From the cell containing the given text, extract its center point as (x, y) coordinate. 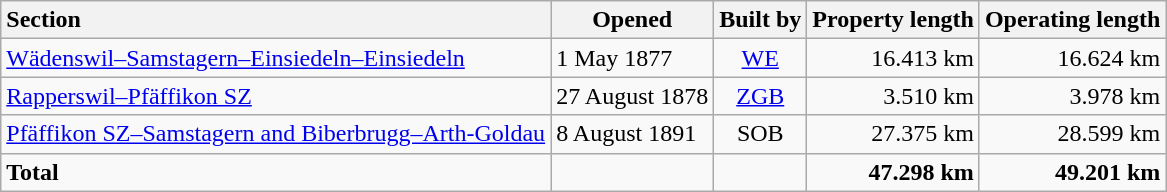
3.510 km (894, 96)
Opened (632, 20)
8 August 1891 (632, 134)
16.624 km (1072, 58)
1 May 1877 (632, 58)
Rapperswil–Pfäffikon SZ (276, 96)
28.599 km (1072, 134)
Operating length (1072, 20)
27 August 1878 (632, 96)
ZGB (760, 96)
47.298 km (894, 172)
Pfäffikon SZ–Samstagern and Biberbrugg–Arth-Goldau (276, 134)
Section (276, 20)
27.375 km (894, 134)
Built by (760, 20)
WE (760, 58)
Property length (894, 20)
3.978 km (1072, 96)
Wädenswil–Samstagern–Einsiedeln–Einsiedeln (276, 58)
16.413 km (894, 58)
49.201 km (1072, 172)
Total (276, 172)
SOB (760, 134)
